Pinpoint the cell where the given text exists, returning its [X, Y] midpoint coordinate. 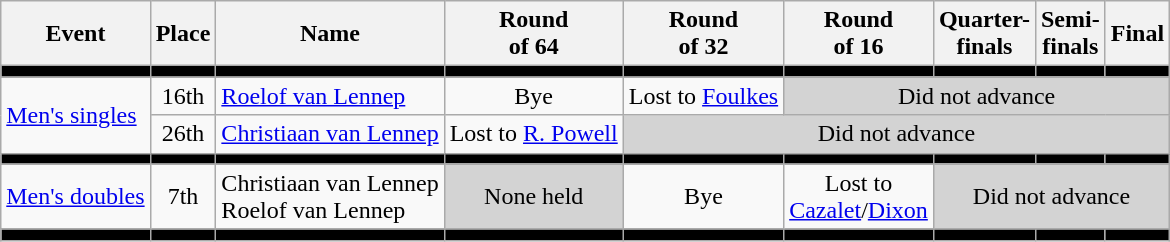
16th [183, 96]
None held [534, 196]
7th [183, 196]
Round of 16 [859, 34]
Name [330, 34]
Final [1137, 34]
Christiaan van Lennep Roelof van Lennep [330, 196]
Lost to Cazalet/Dixon [859, 196]
Quarter-finals [984, 34]
Semi-finals [1070, 34]
Roelof van Lennep [330, 96]
Lost to R. Powell [534, 134]
Event [76, 34]
26th [183, 134]
Round of 64 [534, 34]
Men's doubles [76, 196]
Lost to Foulkes [703, 96]
Round of 32 [703, 34]
Christiaan van Lennep [330, 134]
Place [183, 34]
Men's singles [76, 115]
